Extract the [x, y] coordinate from the center of the cell holding the provided text.  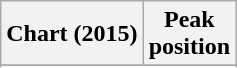
Chart (2015) [72, 34]
Peak position [189, 34]
